Detect which cell encompasses the target text, then output its (x, y) center coordinate. 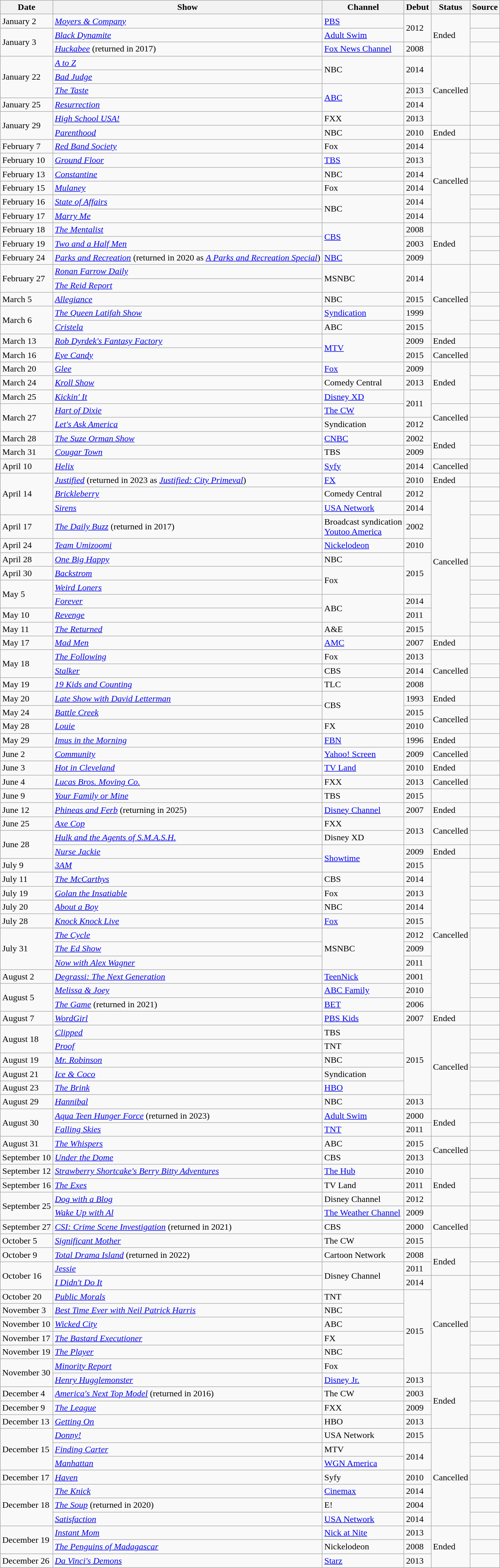
The Game (returned in 2021) (187, 1004)
January 2 (27, 21)
Lucas Bros. Moving Co. (187, 782)
Community (187, 754)
August 18 (27, 1039)
The Daily Buzz (returned in 2017) (187, 527)
Dog with a Blog (187, 1199)
Cinemax (363, 1491)
America's Next Top Model (returned in 2016) (187, 1394)
State of Affairs (187, 202)
December 17 (27, 1477)
Showtime (363, 859)
April 24 (27, 545)
AMC (363, 643)
2006 (417, 1004)
August 19 (27, 1060)
Justified (returned in 2023 as Justified: City Primeval) (187, 480)
Minority Report (187, 1366)
The Ed Show (187, 949)
The Exes (187, 1185)
The Returned (187, 629)
September 27 (27, 1227)
June 28 (27, 844)
July 28 (27, 921)
Ronan Farrow Daily (187, 271)
May 29 (27, 740)
March 31 (27, 452)
December 26 (27, 1561)
November 10 (27, 1324)
February 17 (27, 216)
About a Boy (187, 907)
Donny! (187, 1435)
April 28 (27, 559)
August 21 (27, 1074)
Aqua Teen Hunger Force (returned in 2023) (187, 1116)
Broadcast syndicationYoutoo America (363, 527)
Kroll Show (187, 383)
Cartoon Network (363, 1255)
June 25 (27, 823)
2004 (417, 1505)
Axe Cop (187, 823)
June 12 (27, 810)
Nick at Nite (363, 1533)
Yahoo! Screen (363, 754)
March 6 (27, 320)
ABC Family (363, 990)
Jessie (187, 1268)
Marry Me (187, 216)
August 5 (27, 997)
March 16 (27, 355)
Parks and Recreation (returned in 2020 as A Parks and Recreation Special) (187, 258)
January 22 (27, 77)
1999 (417, 313)
January 25 (27, 104)
March 25 (27, 396)
Mr. Robinson (187, 1060)
3AM (187, 865)
Degrassi: The Next Generation (187, 977)
Clipped (187, 1032)
The League (187, 1408)
The McCarthys (187, 879)
Haven (187, 1477)
The Soup (returned in 2020) (187, 1505)
Public Morals (187, 1297)
May 28 (27, 726)
Huckabee (returned in 2017) (187, 49)
May 10 (27, 615)
BET (363, 1004)
TLC (363, 685)
Wicked City (187, 1324)
Cougar Town (187, 452)
The Following (187, 657)
The Cycle (187, 935)
Helix (187, 466)
May 17 (27, 643)
Stalker (187, 671)
Parenthood (187, 132)
Best Time Ever with Neil Patrick Harris (187, 1310)
PBS (363, 21)
The Whispers (187, 1143)
The Mentalist (187, 230)
The Taste (187, 91)
August 23 (27, 1088)
Allegiance (187, 299)
Manhattan (187, 1463)
Revenge (187, 615)
Starz (363, 1561)
February 16 (27, 202)
November 17 (27, 1338)
November 30 (27, 1373)
1996 (417, 740)
October 20 (27, 1297)
April 10 (27, 466)
June 4 (27, 782)
WordGirl (187, 1018)
August 29 (27, 1102)
March 20 (27, 369)
December 4 (27, 1394)
Constantine (187, 174)
March 27 (27, 418)
Phineas and Ferb (returning in 2025) (187, 810)
November 3 (27, 1310)
Black Dynamite (187, 35)
A to Z (187, 63)
Brickleberry (187, 494)
September 10 (27, 1157)
Backstrom (187, 573)
May 24 (27, 712)
Hart of Dixie (187, 411)
March 28 (27, 438)
The Penguins of Madagascar (187, 1547)
March 13 (27, 341)
Mad Men (187, 643)
May 19 (27, 685)
February 24 (27, 258)
Finding Carter (187, 1449)
October 5 (27, 1241)
Show (187, 7)
Hot in Cleveland (187, 768)
Channel (363, 7)
October 16 (27, 1275)
Eye Candy (187, 355)
The Knick (187, 1491)
Knock Knock Live (187, 921)
Debut (417, 7)
Red Band Society (187, 146)
CNBC (363, 438)
June 3 (27, 768)
February 27 (27, 278)
I Didn't Do It (187, 1282)
Glee (187, 369)
December 15 (27, 1449)
1993 (417, 699)
19 Kids and Counting (187, 685)
Bad Judge (187, 77)
Rob Dyrdek's Fantasy Factory (187, 341)
Battle Creek (187, 712)
Ground Floor (187, 160)
Nurse Jackie (187, 852)
July 9 (27, 865)
Cristela (187, 327)
Your Family or Mine (187, 796)
The Reid Report (187, 285)
December 19 (27, 1540)
Let's Ask America (187, 425)
The Hub (363, 1171)
May 5 (27, 594)
Sirens (187, 508)
Moyers & Company (187, 21)
Louie (187, 726)
July 19 (27, 893)
August 2 (27, 977)
FBN (363, 740)
Strawberry Shortcake's Berry Bitty Adventures (187, 1171)
Da Vinci's Demons (187, 1561)
Henry Hugglemonster (187, 1380)
Instant Mom (187, 1533)
February 19 (27, 244)
Kickin' It (187, 396)
August 31 (27, 1143)
Fox News Channel (363, 49)
September 12 (27, 1171)
The Queen Latifah Show (187, 313)
Getting On (187, 1422)
July 31 (27, 949)
February 10 (27, 160)
Proof (187, 1046)
E! (363, 1505)
December 18 (27, 1505)
August 30 (27, 1123)
High School USA! (187, 118)
2001 (417, 977)
October 9 (27, 1255)
February 7 (27, 146)
Hulk and the Agents of S.M.A.S.H. (187, 837)
February 15 (27, 188)
WGN America (363, 1463)
Total Drama Island (returned in 2022) (187, 1255)
Significant Mother (187, 1241)
CSI: Crime Scene Investigation (returned in 2021) (187, 1227)
Team Umizoomi (187, 545)
August 7 (27, 1018)
December 9 (27, 1408)
July 11 (27, 879)
Late Show with David Letterman (187, 699)
February 18 (27, 230)
Wake Up with Al (187, 1213)
December 13 (27, 1422)
Now with Alex Wagner (187, 963)
Forever (187, 601)
Golan the Insatiable (187, 893)
Falling Skies (187, 1130)
January 29 (27, 125)
The Brink (187, 1088)
Melissa & Joey (187, 990)
The Player (187, 1352)
The Weather Channel (363, 1213)
Status (450, 7)
Resurrection (187, 104)
January 3 (27, 42)
The Suze Orman Show (187, 438)
Date (27, 7)
Imus in the Morning (187, 740)
Disney Jr. (363, 1380)
September 16 (27, 1185)
PBS Kids (363, 1018)
September 25 (27, 1206)
May 11 (27, 629)
A&E (363, 629)
April 30 (27, 573)
Two and a Half Men (187, 244)
March 5 (27, 299)
Weird Loners (187, 587)
Hannibal (187, 1102)
March 24 (27, 383)
April 17 (27, 527)
July 20 (27, 907)
Under the Dome (187, 1157)
June 2 (27, 754)
May 20 (27, 699)
TeenNick (363, 977)
One Big Happy (187, 559)
June 9 (27, 796)
Mulaney (187, 188)
February 13 (27, 174)
Source (485, 7)
Satisfaction (187, 1519)
May 18 (27, 664)
April 14 (27, 494)
Ice & Coco (187, 1074)
November 19 (27, 1352)
The Bastard Executioner (187, 1338)
